Output the (X, Y) coordinate of the center of the cell containing the given text.  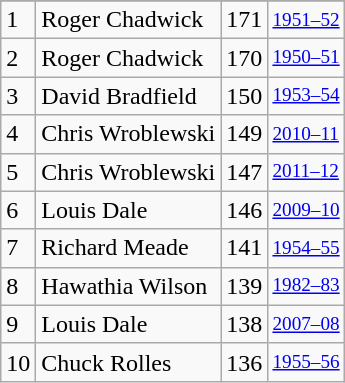
2009–10 (306, 210)
149 (244, 134)
Richard Meade (128, 248)
2007–08 (306, 324)
146 (244, 210)
4 (18, 134)
1 (18, 20)
1950–51 (306, 58)
1982–83 (306, 286)
138 (244, 324)
136 (244, 362)
2010–11 (306, 134)
Hawathia Wilson (128, 286)
170 (244, 58)
1953–54 (306, 96)
6 (18, 210)
7 (18, 248)
Chuck Rolles (128, 362)
1954–55 (306, 248)
139 (244, 286)
2 (18, 58)
David Bradfield (128, 96)
171 (244, 20)
147 (244, 172)
150 (244, 96)
141 (244, 248)
10 (18, 362)
3 (18, 96)
2011–12 (306, 172)
5 (18, 172)
1951–52 (306, 20)
8 (18, 286)
9 (18, 324)
1955–56 (306, 362)
